Find where the given text appears and provide that cell's center as [X, Y] coordinate. 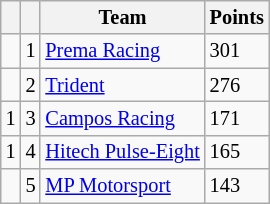
276 [237, 85]
5 [31, 186]
MP Motorsport [122, 186]
4 [31, 152]
171 [237, 118]
143 [237, 186]
2 [31, 85]
165 [237, 152]
Team [122, 17]
Points [237, 17]
Prema Racing [122, 51]
Trident [122, 85]
3 [31, 118]
Campos Racing [122, 118]
Hitech Pulse-Eight [122, 152]
301 [237, 51]
